Capture the cell that displays the provided text and extract its [X, Y] central coordinate. 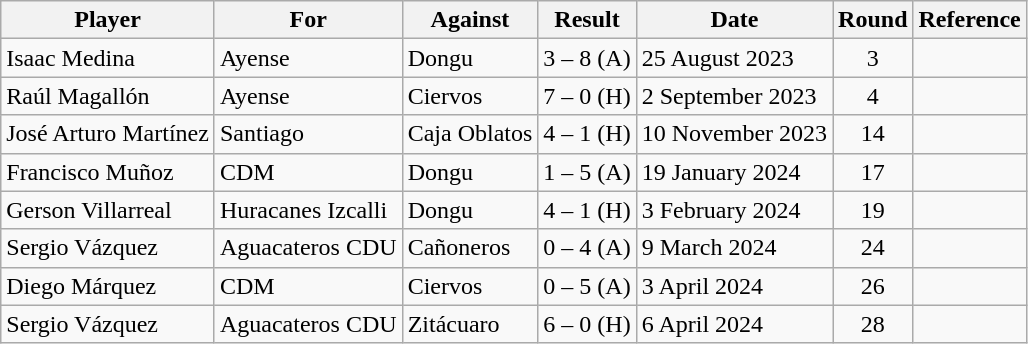
Raúl Magallón [108, 96]
Diego Márquez [108, 286]
Gerson Villarreal [108, 210]
0 – 4 (A) [587, 248]
For [308, 20]
Cañoneros [470, 248]
3 April 2024 [734, 286]
Reference [970, 20]
3 – 8 (A) [587, 58]
19 [873, 210]
3 [873, 58]
Player [108, 20]
Francisco Muñoz [108, 172]
Huracanes Izcalli [308, 210]
26 [873, 286]
Caja Oblatos [470, 134]
3 February 2024 [734, 210]
6 April 2024 [734, 324]
9 March 2024 [734, 248]
25 August 2023 [734, 58]
1 – 5 (A) [587, 172]
24 [873, 248]
14 [873, 134]
28 [873, 324]
José Arturo Martínez [108, 134]
2 September 2023 [734, 96]
Against [470, 20]
17 [873, 172]
19 January 2024 [734, 172]
Date [734, 20]
Santiago [308, 134]
4 [873, 96]
Zitácuaro [470, 324]
Result [587, 20]
6 – 0 (H) [587, 324]
7 – 0 (H) [587, 96]
0 – 5 (A) [587, 286]
10 November 2023 [734, 134]
Round [873, 20]
Isaac Medina [108, 58]
